Return (X, Y) of the center of cell containing provided text 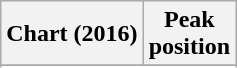
Peakposition (189, 34)
Chart (2016) (72, 34)
